Return [x, y] of the center of cell containing provided text 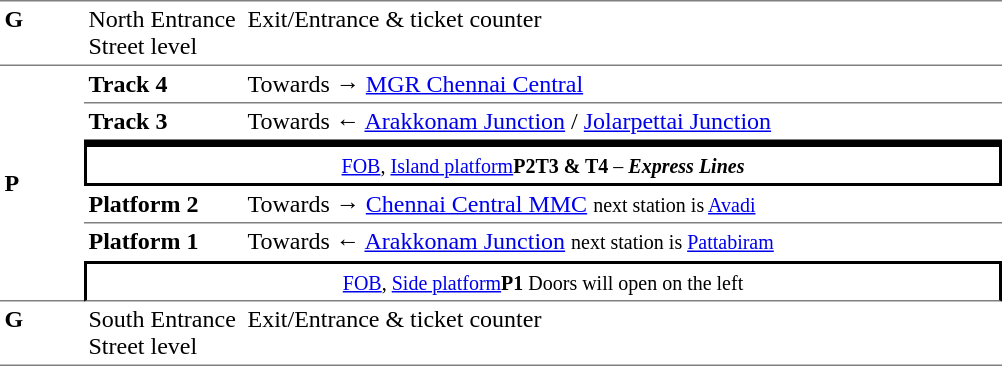
Towards → MGR Chennai Central [622, 85]
Track 3 [164, 124]
North Entrance Street level [164, 33]
P [42, 184]
Platform 2 [164, 205]
FOB, Side platformP1 Doors will open on the left [543, 281]
Towards → Chennai Central MMC next station is Avadi [622, 205]
Platform 1 [164, 243]
FOB, Island platformP2T3 & T4 – Express Lines [543, 165]
South Entrance Street level [164, 334]
Towards ← Arakkonam Junction next station is Pattabiram [622, 243]
Towards ← Arakkonam Junction / Jolarpettai Junction [622, 124]
Track 4 [164, 85]
